Determine the [X, Y] coordinate at the center of the cell enclosing the given text.  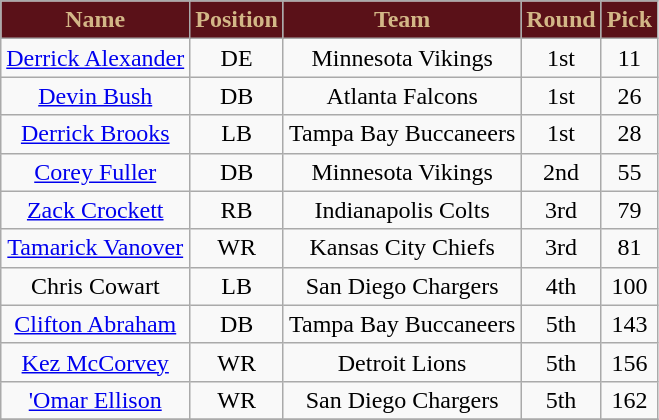
28 [629, 134]
Clifton Abraham [96, 324]
Detroit Lions [402, 362]
Tamarick Vanover [96, 248]
79 [629, 210]
4th [561, 286]
Position [237, 20]
26 [629, 96]
Team [402, 20]
Round [561, 20]
Zack Crockett [96, 210]
11 [629, 58]
Name [96, 20]
2nd [561, 172]
Kansas City Chiefs [402, 248]
100 [629, 286]
DE [237, 58]
Corey Fuller [96, 172]
Chris Cowart [96, 286]
55 [629, 172]
156 [629, 362]
Atlanta Falcons [402, 96]
Devin Bush [96, 96]
162 [629, 400]
Derrick Brooks [96, 134]
Indianapolis Colts [402, 210]
Kez McCorvey [96, 362]
143 [629, 324]
81 [629, 248]
Pick [629, 20]
RB [237, 210]
Derrick Alexander [96, 58]
'Omar Ellison [96, 400]
